Find where the given text appears and provide that cell's center as [x, y] coordinate. 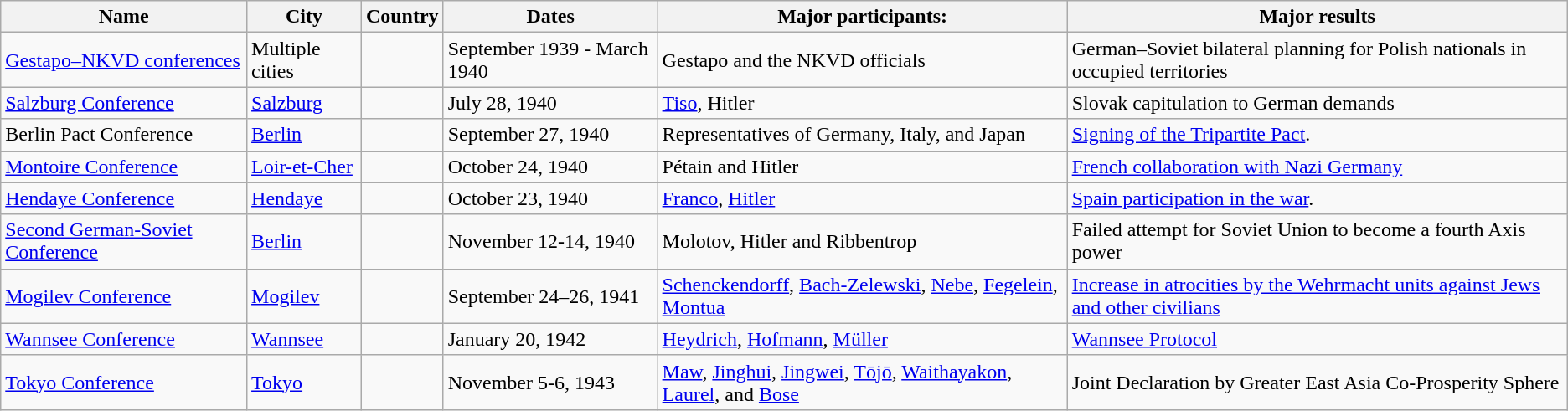
Mogilev Conference [124, 296]
Tiso, Hitler [863, 103]
Spain participation in the war. [1317, 198]
Slovak capitulation to German demands [1317, 103]
Wannsee Conference [124, 339]
Increase in atrocities by the Wehrmacht units against Jews and other civilians [1317, 296]
October 24, 1940 [550, 167]
Second German-Soviet Conference [124, 241]
Loir-et-Cher [305, 167]
Maw, Jinghui, Jingwei, Tōjō, Waithayakon, Laurel, and Bose [863, 382]
September 24–26, 1941 [550, 296]
July 28, 1940 [550, 103]
Name [124, 17]
October 23, 1940 [550, 198]
September 1939 - March 1940 [550, 60]
Salzburg Conference [124, 103]
Country [402, 17]
German–Soviet bilateral planning for Polish nationals in occupied territories [1317, 60]
Tokyo Conference [124, 382]
Hendaye Conference [124, 198]
Gestapo and the NKVD officials [863, 60]
Major participants: [863, 17]
January 20, 1942 [550, 339]
September 27, 1940 [550, 135]
Heydrich, Hofmann, Müller [863, 339]
Mogilev [305, 296]
Dates [550, 17]
Wannsee [305, 339]
Joint Declaration by Greater East Asia Co-Prosperity Sphere [1317, 382]
Major results [1317, 17]
Hendaye [305, 198]
November 12-14, 1940 [550, 241]
Salzburg [305, 103]
Franco, Hitler [863, 198]
Wannsee Protocol [1317, 339]
Montoire Conference [124, 167]
City [305, 17]
Tokyo [305, 382]
Representatives of Germany, Italy, and Japan [863, 135]
Molotov, Hitler and Ribbentrop [863, 241]
Multiple cities [305, 60]
Pétain and Hitler [863, 167]
Signing of the Tripartite Pact. [1317, 135]
November 5-6, 1943 [550, 382]
Gestapo–NKVD conferences [124, 60]
French collaboration with Nazi Germany [1317, 167]
Berlin Pact Conference [124, 135]
Schenckendorff, Bach-Zelewski, Nebe, Fegelein, Montua [863, 296]
Failed attempt for Soviet Union to become a fourth Axis power [1317, 241]
